Output the (X, Y) coordinate of the center of the cell containing the given text.  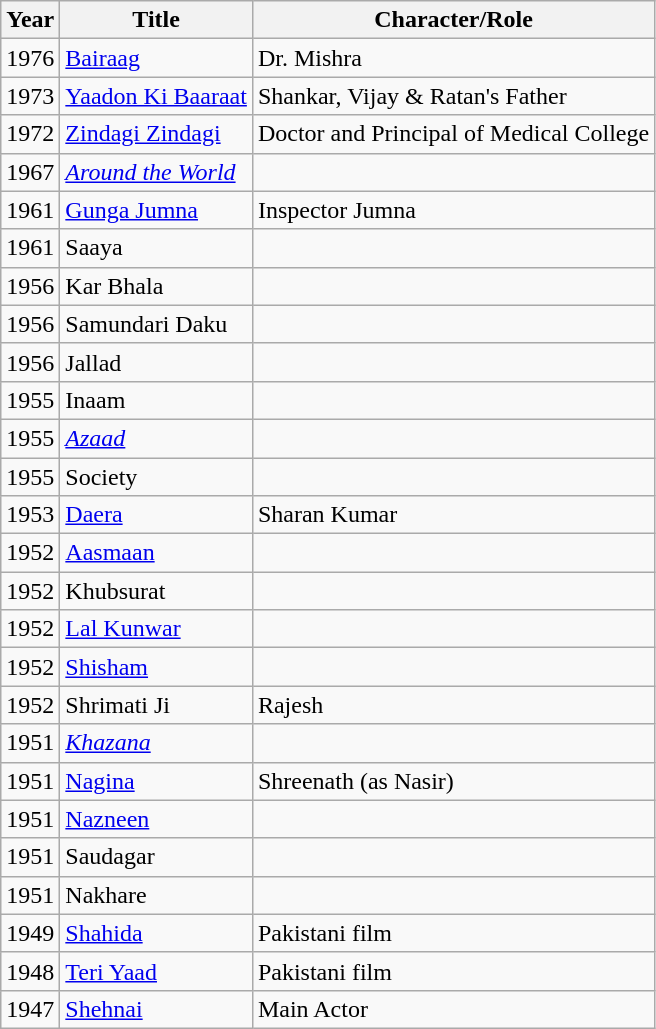
Dr. Mishra (453, 58)
Aasmaan (156, 553)
Sharan Kumar (453, 515)
Character/Role (453, 20)
Title (156, 20)
Shrimati Ji (156, 705)
Shisham (156, 667)
Nakhare (156, 895)
Daera (156, 515)
Inspector Jumna (453, 210)
Zindagi Zindagi (156, 134)
Rajesh (453, 705)
Lal Kunwar (156, 629)
1948 (30, 971)
Saudagar (156, 857)
Nagina (156, 781)
Year (30, 20)
Gunga Jumna (156, 210)
1972 (30, 134)
Azaad (156, 438)
Inaam (156, 400)
Shahida (156, 933)
Doctor and Principal of Medical College (453, 134)
Samundari Daku (156, 324)
1947 (30, 1009)
Society (156, 477)
1967 (30, 172)
Main Actor (453, 1009)
Nazneen (156, 819)
Khubsurat (156, 591)
Khazana (156, 743)
Yaadon Ki Baaraat (156, 96)
1953 (30, 515)
Shankar, Vijay & Ratan's Father (453, 96)
Jallad (156, 362)
1976 (30, 58)
Around the World (156, 172)
Shehnai (156, 1009)
Saaya (156, 248)
Kar Bhala (156, 286)
Bairaag (156, 58)
Shreenath (as Nasir) (453, 781)
1973 (30, 96)
1949 (30, 933)
Teri Yaad (156, 971)
